Return the (x, y) coordinate for the center point of the cell that contains the specified text.  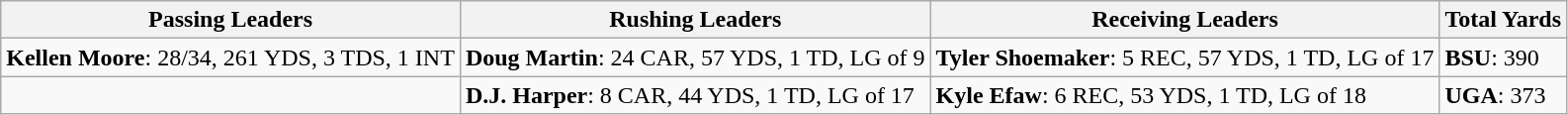
UGA: 373 (1503, 95)
Doug Martin: 24 CAR, 57 YDS, 1 TD, LG of 9 (695, 57)
Kyle Efaw: 6 REC, 53 YDS, 1 TD, LG of 18 (1184, 95)
Total Yards (1503, 20)
D.J. Harper: 8 CAR, 44 YDS, 1 TD, LG of 17 (695, 95)
Kellen Moore: 28/34, 261 YDS, 3 TDS, 1 INT (231, 57)
Tyler Shoemaker: 5 REC, 57 YDS, 1 TD, LG of 17 (1184, 57)
Receiving Leaders (1184, 20)
Passing Leaders (231, 20)
Rushing Leaders (695, 20)
BSU: 390 (1503, 57)
